Locate the cell with the specified text and output its [X, Y] center coordinate. 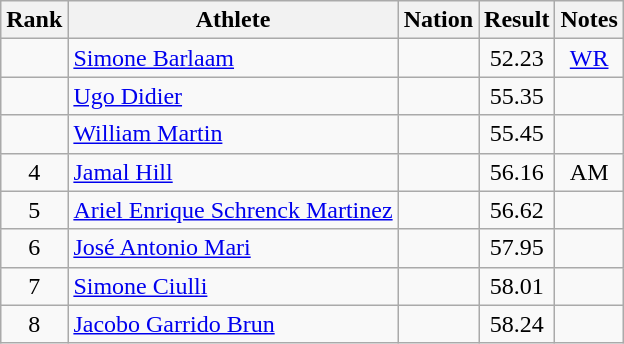
Simone Ciulli [233, 286]
6 [34, 248]
WR [589, 58]
56.62 [517, 210]
Jacobo Garrido Brun [233, 324]
Nation [438, 20]
Simone Barlaam [233, 58]
58.24 [517, 324]
William Martin [233, 134]
57.95 [517, 248]
8 [34, 324]
55.45 [517, 134]
5 [34, 210]
56.16 [517, 172]
Notes [589, 20]
Result [517, 20]
Jamal Hill [233, 172]
Athlete [233, 20]
58.01 [517, 286]
José Antonio Mari [233, 248]
7 [34, 286]
Rank [34, 20]
55.35 [517, 96]
Ugo Didier [233, 96]
4 [34, 172]
52.23 [517, 58]
AM [589, 172]
Ariel Enrique Schrenck Martinez [233, 210]
